Capture the cell that displays the provided text and extract its [X, Y] central coordinate. 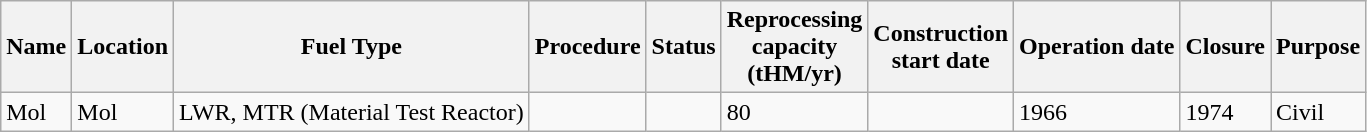
Fuel Type [352, 47]
Reprocessingcapacity (tHM/yr) [794, 47]
Closure [1226, 47]
Constructionstart date [941, 47]
Purpose [1318, 47]
1966 [1097, 112]
Civil [1318, 112]
80 [794, 112]
LWR, MTR (Material Test Reactor) [352, 112]
1974 [1226, 112]
Procedure [588, 47]
Operation date [1097, 47]
Name [36, 47]
Status [684, 47]
Location [123, 47]
